Output the [x, y] coordinate of the center of the cell containing the given text.  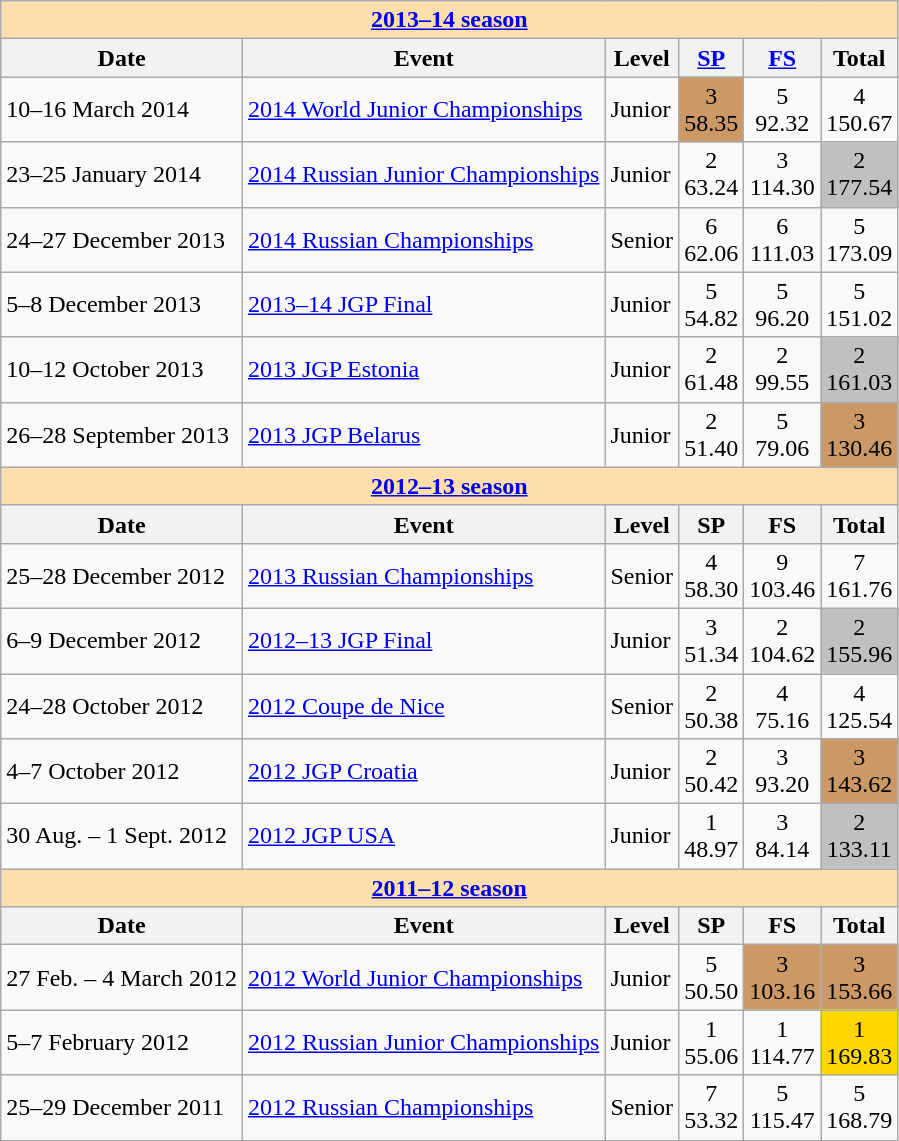
5 92.32 [782, 110]
2014 Russian Junior Championships [423, 174]
2 50.42 [712, 772]
7 53.32 [712, 1108]
2 104.62 [782, 640]
5 50.50 [712, 978]
2012 JGP USA [423, 836]
2 99.55 [782, 370]
2012 Russian Championships [423, 1108]
1 48.97 [712, 836]
4 125.54 [860, 706]
2 63.24 [712, 174]
24–28 October 2012 [122, 706]
1 114.77 [782, 1042]
5 168.79 [860, 1108]
4 150.67 [860, 110]
5 173.09 [860, 240]
2 155.96 [860, 640]
4 58.30 [712, 576]
2012–13 JGP Final [423, 640]
5 96.20 [782, 304]
2013 JGP Belarus [423, 434]
2011–12 season [450, 888]
2013–14 JGP Final [423, 304]
3 130.46 [860, 434]
6 62.06 [712, 240]
3 84.14 [782, 836]
2013 Russian Championships [423, 576]
2 51.40 [712, 434]
2014 World Junior Championships [423, 110]
3 103.16 [782, 978]
2 177.54 [860, 174]
5–8 December 2013 [122, 304]
3 51.34 [712, 640]
5 54.82 [712, 304]
30 Aug. – 1 Sept. 2012 [122, 836]
2 161.03 [860, 370]
7 161.76 [860, 576]
27 Feb. – 4 March 2012 [122, 978]
2 61.48 [712, 370]
4 75.16 [782, 706]
6 111.03 [782, 240]
5–7 February 2012 [122, 1042]
5 115.47 [782, 1108]
2013 JGP Estonia [423, 370]
3 143.62 [860, 772]
23–25 January 2014 [122, 174]
26–28 September 2013 [122, 434]
2 50.38 [712, 706]
3 58.35 [712, 110]
10–16 March 2014 [122, 110]
4–7 October 2012 [122, 772]
3 93.20 [782, 772]
2014 Russian Championships [423, 240]
5 151.02 [860, 304]
2012 World Junior Championships [423, 978]
2 133.11 [860, 836]
9 103.46 [782, 576]
2013–14 season [450, 20]
2012 JGP Croatia [423, 772]
10–12 October 2013 [122, 370]
2012 Russian Junior Championships [423, 1042]
1 55.06 [712, 1042]
5 79.06 [782, 434]
25–29 December 2011 [122, 1108]
2012–13 season [450, 486]
6–9 December 2012 [122, 640]
3 114.30 [782, 174]
2012 Coupe de Nice [423, 706]
3 153.66 [860, 978]
24–27 December 2013 [122, 240]
1 169.83 [860, 1042]
25–28 December 2012 [122, 576]
